Find where the given text appears and provide that cell's center as [X, Y] coordinate. 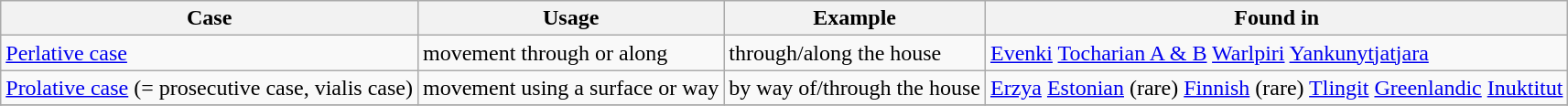
Erzya Estonian (rare) Finnish (rare) Tlingit Greenlandic Inuktitut [1276, 88]
Prolative case (= prosecutive case, vialis case) [210, 88]
Evenki Tocharian A & B Warlpiri Yankunytjatjara [1276, 53]
Usage [570, 18]
movement using a surface or way [570, 88]
Perlative case [210, 53]
movement through or along [570, 53]
Case [210, 18]
through/along the house [855, 53]
by way of/through the house [855, 88]
Example [855, 18]
Found in [1276, 18]
